For the text-containing cell, return its midpoint in [x, y] coordinate format. 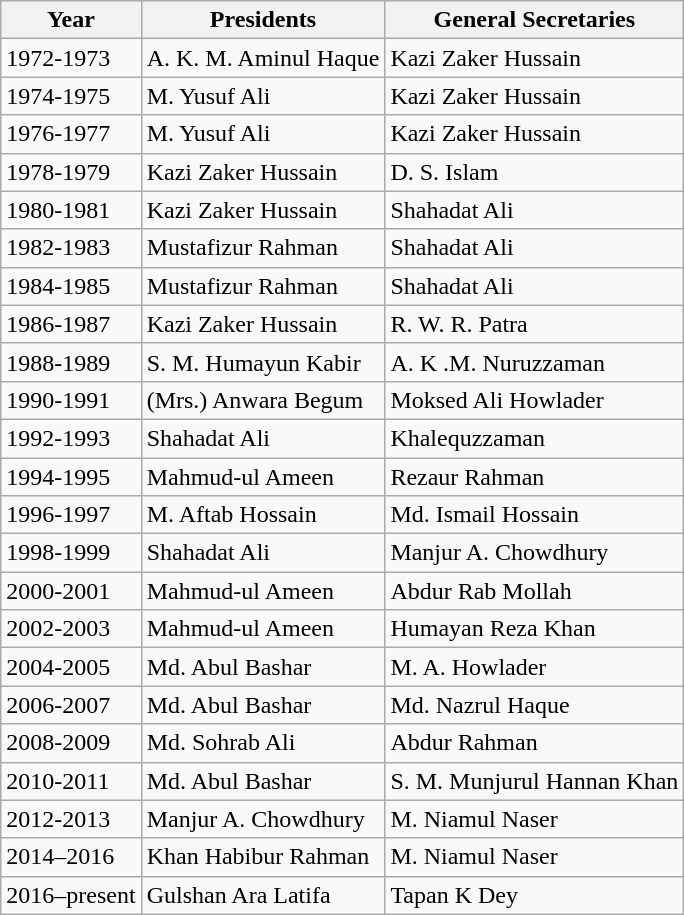
M. A. Howlader [534, 667]
Rezaur Rahman [534, 477]
1996-1997 [71, 515]
Moksed Ali Howlader [534, 400]
(Mrs.) Anwara Begum [263, 400]
Humayan Reza Khan [534, 629]
Presidents [263, 20]
Gulshan Ara Latifa [263, 895]
2012-2013 [71, 819]
Tapan K Dey [534, 895]
S. M. Munjurul Hannan Khan [534, 781]
Abdur Rahman [534, 743]
Khalequzzaman [534, 438]
2010-2011 [71, 781]
General Secretaries [534, 20]
Md. Sohrab Ali [263, 743]
R. W. R. Patra [534, 324]
1988-1989 [71, 362]
A. K. M. Aminul Haque [263, 58]
2014–2016 [71, 857]
Year [71, 20]
1982-1983 [71, 248]
2000-2001 [71, 591]
2008-2009 [71, 743]
Md. Ismail Hossain [534, 515]
1986-1987 [71, 324]
1990-1991 [71, 400]
Abdur Rab Mollah [534, 591]
2016–present [71, 895]
Khan Habibur Rahman [263, 857]
1980-1981 [71, 210]
1994-1995 [71, 477]
2002-2003 [71, 629]
1998-1999 [71, 553]
A. K .M. Nuruzzaman [534, 362]
2004-2005 [71, 667]
1974-1975 [71, 96]
2006-2007 [71, 705]
1984-1985 [71, 286]
S. M. Humayun Kabir [263, 362]
M. Aftab Hossain [263, 515]
1978-1979 [71, 172]
1992-1993 [71, 438]
1976-1977 [71, 134]
Md. Nazrul Haque [534, 705]
D. S. Islam [534, 172]
1972-1973 [71, 58]
